Pinpoint the cell where the given text exists, returning its (x, y) midpoint coordinate. 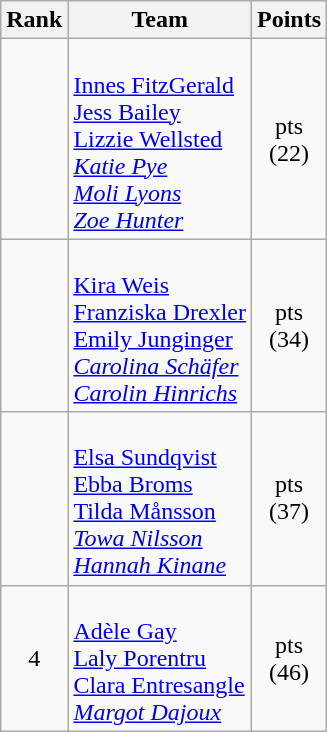
pts(22) (290, 139)
4 (34, 658)
Team (160, 20)
pts(34) (290, 326)
Points (290, 20)
pts(46) (290, 658)
Kira WeisFranziska DrexlerEmily JungingerCarolina SchäferCarolin Hinrichs (160, 326)
Rank (34, 20)
Adèle GayLaly PorentruClara EntresangleMargot Dajoux (160, 658)
Innes FitzGeraldJess BaileyLizzie WellstedKatie PyeMoli LyonsZoe Hunter (160, 139)
pts(37) (290, 498)
Elsa SundqvistEbba BromsTilda MånssonTowa NilssonHannah Kinane (160, 498)
